Extract the (x, y) coordinate from the center of the cell holding the provided text.  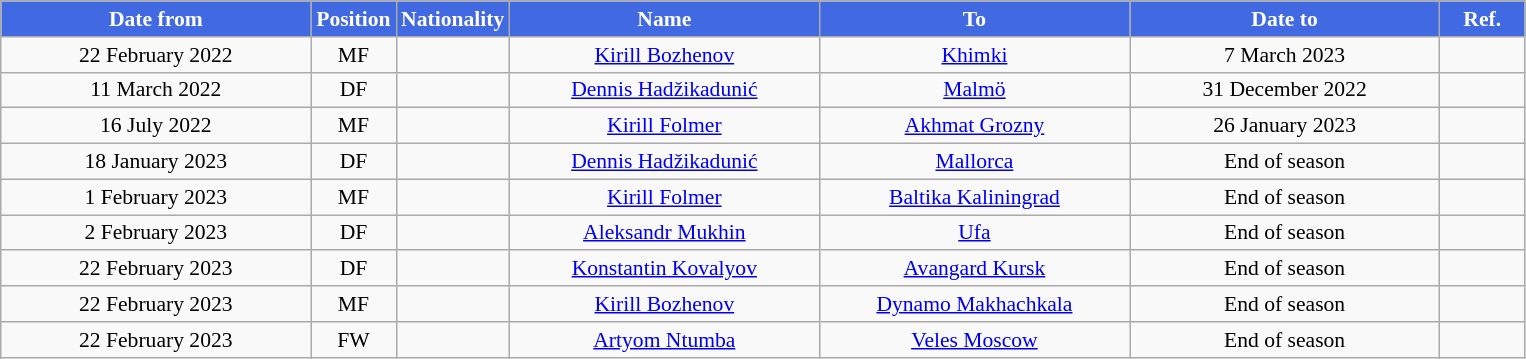
Ufa (974, 233)
18 January 2023 (156, 162)
To (974, 19)
11 March 2022 (156, 90)
Akhmat Grozny (974, 126)
Date from (156, 19)
31 December 2022 (1285, 90)
Konstantin Kovalyov (664, 269)
Mallorca (974, 162)
Ref. (1482, 19)
22 February 2022 (156, 55)
Veles Moscow (974, 340)
Khimki (974, 55)
Dynamo Makhachkala (974, 304)
Date to (1285, 19)
FW (354, 340)
26 January 2023 (1285, 126)
1 February 2023 (156, 197)
2 February 2023 (156, 233)
Malmö (974, 90)
Baltika Kaliningrad (974, 197)
16 July 2022 (156, 126)
Position (354, 19)
Nationality (452, 19)
Aleksandr Mukhin (664, 233)
Artyom Ntumba (664, 340)
Name (664, 19)
7 March 2023 (1285, 55)
Avangard Kursk (974, 269)
